Determine the (X, Y) coordinate at the center of the cell enclosing the given text.  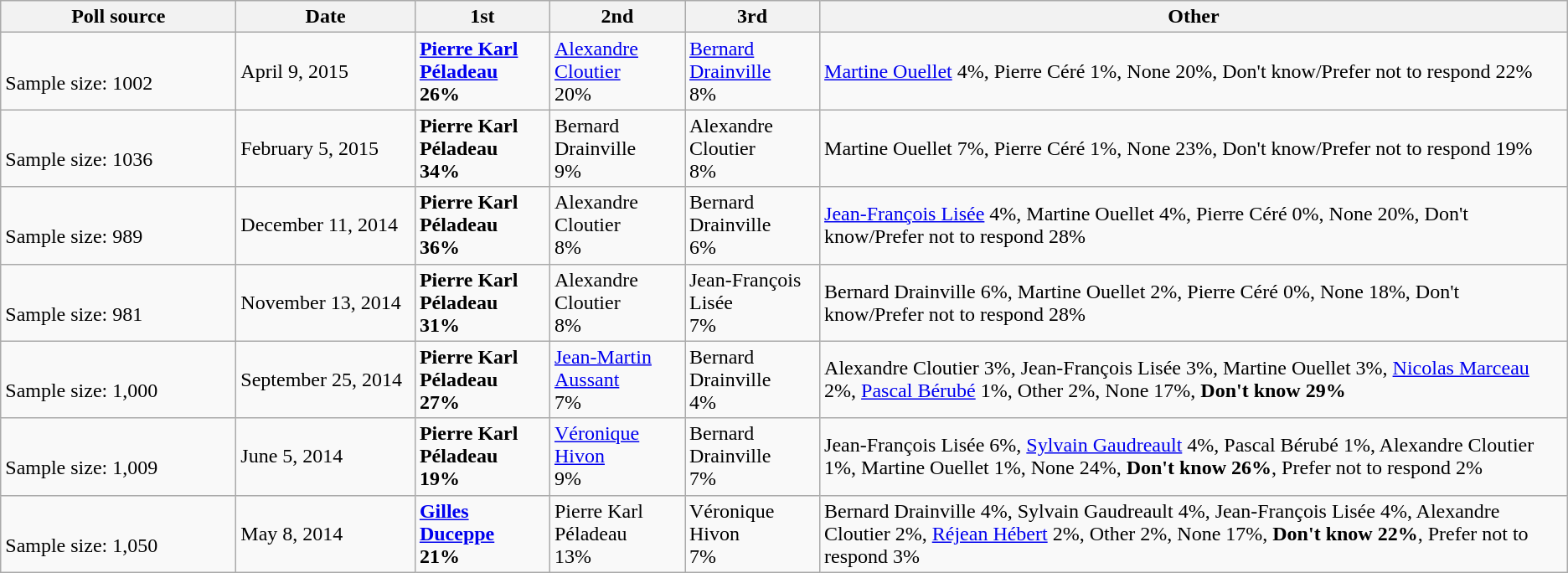
Bernard Drainville6% (752, 225)
Pierre Karl Péladeau34% (482, 148)
April 9, 2015 (326, 71)
Pierre Karl Péladeau27% (482, 379)
Jean-Martin Aussant7% (616, 379)
Martine Ouellet 4%, Pierre Céré 1%, None 20%, Don't know/Prefer not to respond 22% (1194, 71)
Date (326, 17)
December 11, 2014 (326, 225)
Véronique Hivon7% (752, 534)
Véronique Hivon9% (616, 457)
Bernard Drainville 6%, Martine Ouellet 2%, Pierre Céré 0%, None 18%, Don't know/Prefer not to respond 28% (1194, 302)
June 5, 2014 (326, 457)
Pierre Karl Péladeau13% (616, 534)
Sample size: 1036 (119, 148)
November 13, 2014 (326, 302)
Sample size: 989 (119, 225)
Jean-François Lisée 4%, Martine Ouellet 4%, Pierre Céré 0%, None 20%, Don't know/Prefer not to respond 28% (1194, 225)
Other (1194, 17)
1st (482, 17)
Alexandre Cloutier20% (616, 71)
Pierre Karl Péladeau31% (482, 302)
Gilles Duceppe21% (482, 534)
2nd (616, 17)
Pierre Karl Péladeau36% (482, 225)
Bernard Drainville9% (616, 148)
Poll source (119, 17)
Bernard Drainville4% (752, 379)
May 8, 2014 (326, 534)
Sample size: 981 (119, 302)
3rd (752, 17)
Sample size: 1,000 (119, 379)
Alexandre Cloutier 3%, Jean-François Lisée 3%, Martine Ouellet 3%, Nicolas Marceau 2%, Pascal Bérubé 1%, Other 2%, None 17%, Don't know 29% (1194, 379)
February 5, 2015 (326, 148)
September 25, 2014 (326, 379)
Bernard Drainville8% (752, 71)
Pierre Karl Péladeau19% (482, 457)
Sample size: 1,009 (119, 457)
Sample size: 1,050 (119, 534)
Pierre Karl Péladeau26% (482, 71)
Jean-François Lisée7% (752, 302)
Sample size: 1002 (119, 71)
Bernard Drainville7% (752, 457)
Martine Ouellet 7%, Pierre Céré 1%, None 23%, Don't know/Prefer not to respond 19% (1194, 148)
